From the cell containing the given text, extract its center point as [x, y] coordinate. 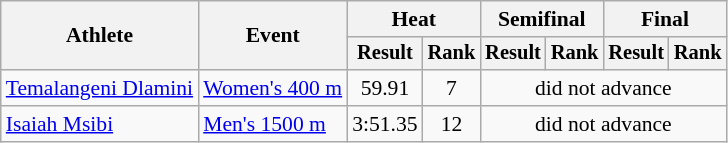
Temalangeni Dlamini [100, 88]
3:51.35 [384, 124]
Men's 1500 m [272, 124]
12 [452, 124]
Athlete [100, 36]
Final [664, 19]
59.91 [384, 88]
Heat [414, 19]
7 [452, 88]
Event [272, 36]
Women's 400 m [272, 88]
Isaiah Msibi [100, 124]
Semifinal [542, 19]
